Search for the cell housing the specified text and yield its (X, Y) center coordinate. 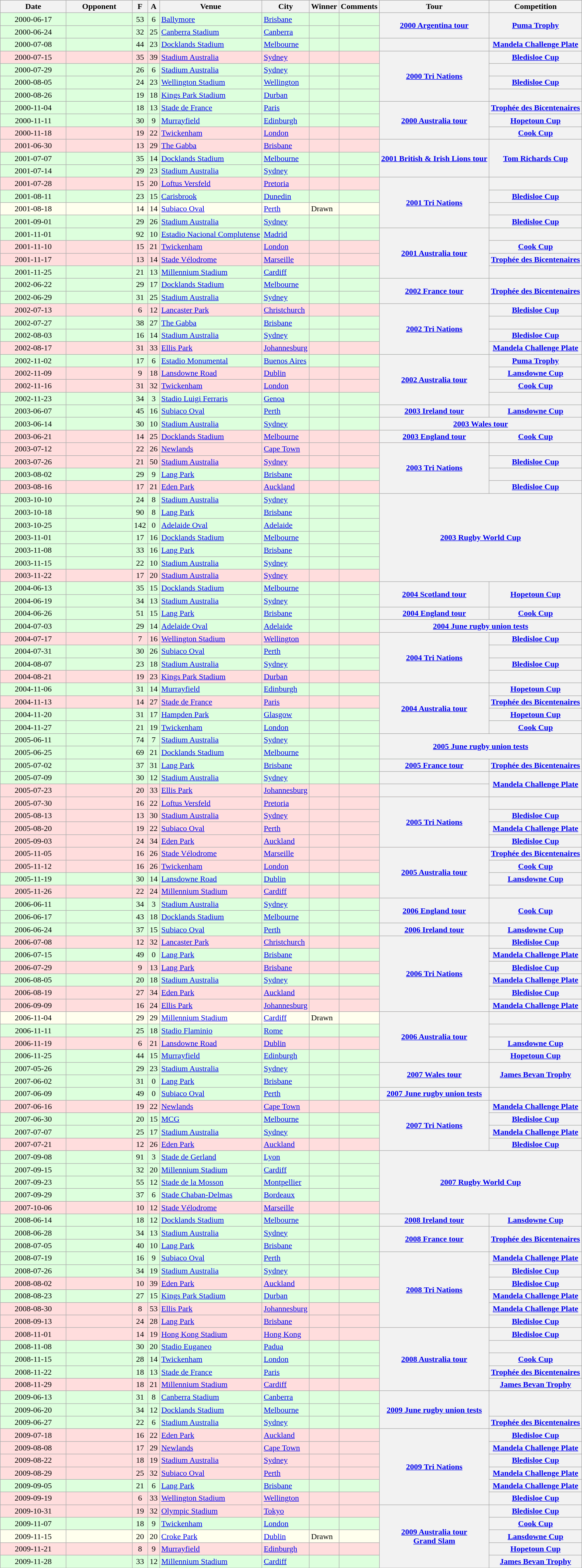
Glasgow (286, 714)
2009 June rugby union tests (434, 1410)
2005-06-25 (33, 752)
2003 Ireland tour (434, 411)
2004-06-19 (33, 601)
2006-07-29 (33, 968)
2003-07-26 (33, 462)
2006-11-25 (33, 1056)
2006 Australia tour (434, 1037)
2000-07-15 (33, 57)
Comments (359, 7)
2008-11-15 (33, 1359)
Madrid (286, 234)
Hampden Park (211, 714)
2003 Tri Nations (434, 468)
2001-06-30 (33, 145)
Stadio Euganeo (211, 1346)
2007-06-16 (33, 1106)
2008 Tri Nations (434, 1290)
Padua (286, 1346)
2004-07-03 (33, 626)
2006-06-11 (33, 904)
2002-08-17 (33, 348)
Carisbrook (211, 196)
2008-07-05 (33, 1245)
2002-06-22 (33, 285)
69 (140, 752)
MCG (211, 1119)
Dunedin (286, 196)
2007-09-23 (33, 1182)
2007-09-08 (33, 1157)
2006-11-11 (33, 1031)
Competition (535, 7)
2009 Australia tourGrand Slam (434, 1536)
2004 England tour (434, 613)
2005-11-05 (33, 854)
2005 Tri Nations (434, 822)
Montpellier (286, 1182)
Date (33, 7)
2006-06-17 (33, 917)
2000-07-08 (33, 45)
91 (140, 1157)
2006 Tri Nations (434, 973)
2006-06-24 (33, 929)
2000-06-17 (33, 19)
2004 Tri Nations (434, 658)
2009-08-22 (33, 1460)
2005-07-23 (33, 790)
2008-07-26 (33, 1271)
Stade Chaban-Delmas (211, 1195)
2008-11-22 (33, 1372)
2004 June rugby union tests (480, 626)
Opponent (99, 7)
2007-09-29 (33, 1195)
2003-11-01 (33, 537)
2000-08-05 (33, 82)
2009-08-29 (33, 1473)
2008-08-02 (33, 1283)
2003-11-15 (33, 563)
2007 Rugby World Cup (480, 1182)
2008-07-19 (33, 1258)
2001-11-17 (33, 259)
2008-06-14 (33, 1220)
2005-07-30 (33, 803)
Estadio Nacional Complutense (211, 234)
2005-09-03 (33, 841)
2006-08-19 (33, 993)
2008-09-13 (33, 1321)
Tour (434, 7)
2006 Ireland tour (434, 929)
43 (140, 917)
2009-08-08 (33, 1448)
2005-11-26 (33, 891)
2001-07-07 (33, 158)
2008-06-28 (33, 1233)
51 (140, 613)
Ballymore (211, 19)
2003 Wales tour (480, 424)
2009-11-28 (33, 1561)
2002 Tri Nations (434, 329)
Bordeaux (286, 1195)
2003-06-21 (33, 436)
2006-11-04 (33, 1018)
2007-10-06 (33, 1208)
2000-08-26 (33, 95)
2002-07-27 (33, 323)
2009-06-20 (33, 1410)
Venue (211, 7)
2008-11-29 (33, 1385)
2002-08-03 (33, 335)
2004-07-31 (33, 651)
Olympic Stadium (211, 1511)
2006-08-05 (33, 980)
2003 England tour (434, 436)
2002-07-13 (33, 310)
2001-11-01 (33, 234)
Croke Park (211, 1536)
2004-11-20 (33, 714)
2009 Tri Nations (434, 1467)
2007-07-21 (33, 1144)
2006 England tour (434, 910)
2004-06-13 (33, 588)
50 (153, 462)
2002-11-02 (33, 360)
2003 Rugby World Cup (480, 537)
Lyon (286, 1157)
2003-11-08 (33, 550)
Stadio Flaminio (211, 1031)
2008 Australia tour (434, 1359)
2005 June rugby union tests (480, 746)
Tokyo (286, 1511)
2000 Tri Nations (434, 76)
2006-07-15 (33, 955)
Hong Kong Stadium (211, 1334)
2000-11-04 (33, 108)
2003-10-25 (33, 525)
2005-07-09 (33, 778)
74 (140, 740)
2007-06-30 (33, 1119)
2001-11-25 (33, 272)
Stadio Luigi Ferraris (211, 399)
2005-11-12 (33, 866)
2001-07-14 (33, 171)
2004 Australia tour (434, 708)
2001-11-10 (33, 247)
2009-11-15 (33, 1536)
2006-11-19 (33, 1043)
2004-11-06 (33, 689)
2008 France tour (434, 1239)
2004-11-27 (33, 727)
Winner (324, 7)
2007-06-09 (33, 1094)
2007 Wales tour (434, 1075)
2003-10-10 (33, 500)
Stade de la Mosson (211, 1182)
2005 France tour (434, 765)
2003-06-07 (33, 411)
2000-11-11 (33, 120)
2005-06-11 (33, 740)
2007 Tri Nations (434, 1125)
2002-11-16 (33, 386)
2001-08-18 (33, 209)
2008 Ireland tour (434, 1220)
2001-08-11 (33, 196)
2003-10-18 (33, 512)
2001 Tri Nations (434, 203)
45 (140, 411)
2000 Australia tour (434, 120)
2008-11-08 (33, 1346)
2007-09-15 (33, 1169)
Hong Kong (286, 1334)
Stade de Gerland (211, 1157)
2008-11-01 (33, 1334)
2001-07-28 (33, 184)
2008-08-23 (33, 1296)
2001 Australia tour (434, 253)
2001-09-01 (33, 222)
2002 Australia tour (434, 379)
2004-08-21 (33, 677)
2003-08-02 (33, 474)
2002-06-29 (33, 297)
2009-11-07 (33, 1523)
2009-06-27 (33, 1423)
Tom Richards Cup (535, 158)
2000-11-18 (33, 133)
2005-08-20 (33, 828)
F (140, 7)
38 (140, 323)
2009-11-21 (33, 1549)
2007 June rugby union tests (434, 1094)
2005-11-19 (33, 879)
2003-07-12 (33, 449)
92 (140, 234)
2005 Australia tour (434, 873)
2000-06-24 (33, 32)
2001 British & Irish Lions tour (434, 158)
2004-08-07 (33, 664)
2007-05-26 (33, 1068)
2002 France tour (434, 291)
2000-07-29 (33, 70)
2008-08-30 (33, 1309)
2003-11-22 (33, 576)
2000 Argentina tour (434, 26)
2009-07-18 (33, 1435)
2003-06-14 (33, 424)
2002-11-23 (33, 399)
2005-07-02 (33, 765)
55 (140, 1182)
A (153, 7)
2009-06-13 (33, 1397)
90 (140, 512)
142 (140, 525)
2004-11-13 (33, 702)
2004 Scotland tour (434, 595)
2004-06-26 (33, 613)
2007-07-07 (33, 1132)
Estadio Monumental (211, 360)
2004-07-17 (33, 639)
City (286, 7)
Buenos Aires (286, 360)
2007-06-02 (33, 1081)
2002-11-09 (33, 373)
2005-08-13 (33, 816)
2009-09-05 (33, 1486)
2003-08-16 (33, 487)
2009-09-19 (33, 1498)
Genoa (286, 399)
40 (140, 1245)
2009-10-31 (33, 1511)
2006-09-09 (33, 1005)
Rome (286, 1031)
2006-07-08 (33, 942)
